Locate the cell with the specified text and output its (X, Y) center coordinate. 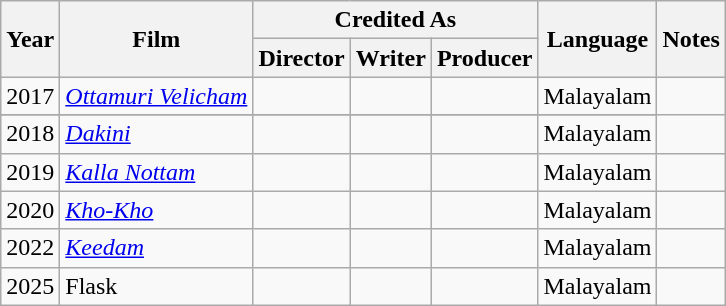
Keedam (156, 248)
Ottamuri Velicham (156, 96)
Language (598, 39)
2018 (30, 134)
Flask (156, 286)
Kalla Nottam (156, 172)
2017 (30, 96)
Dakini (156, 134)
Producer (484, 58)
Year (30, 39)
Writer (390, 58)
2025 (30, 286)
Film (156, 39)
2022 (30, 248)
Kho-Kho (156, 210)
Credited As (396, 20)
2020 (30, 210)
Director (302, 58)
Notes (691, 39)
2019 (30, 172)
